Return [x, y] of the center of cell containing provided text 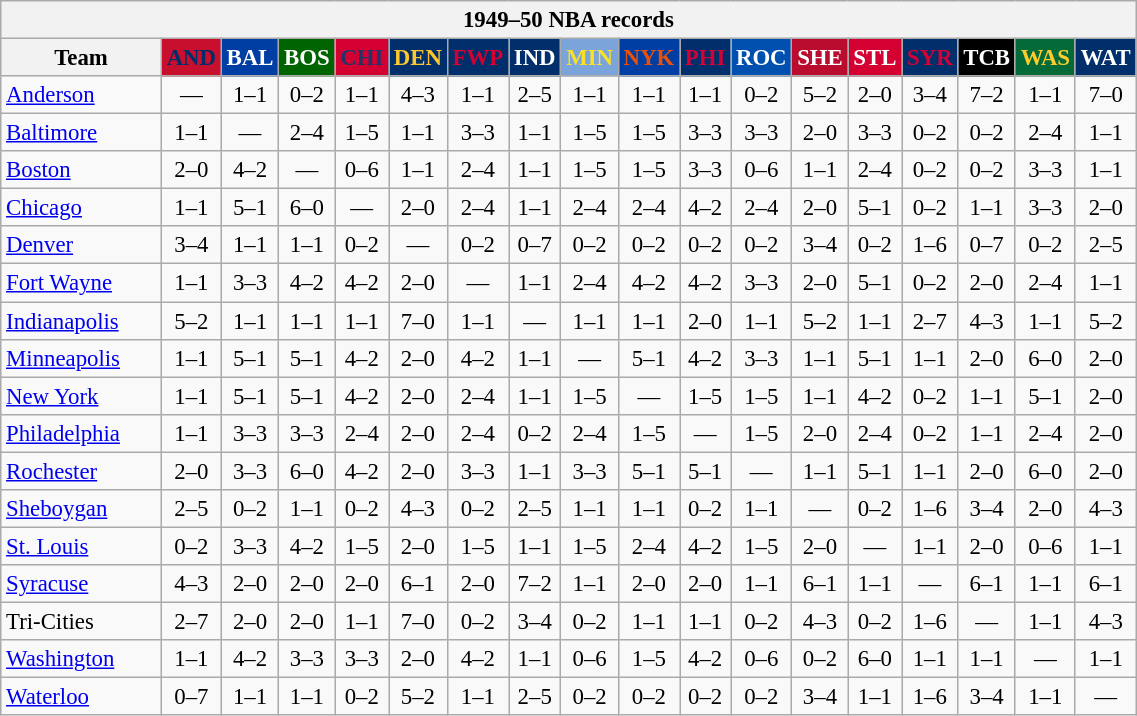
Washington [82, 659]
Indianapolis [82, 321]
Denver [82, 245]
MIN [590, 58]
AND [191, 58]
ROC [762, 58]
STL [875, 58]
Philadelphia [82, 433]
Minneapolis [82, 358]
WAS [1045, 58]
SYR [930, 58]
SHE [820, 58]
Anderson [82, 95]
Waterloo [82, 697]
Syracuse [82, 584]
New York [82, 396]
FWP [478, 58]
IND [534, 58]
Boston [82, 170]
Tri-Cities [82, 621]
Team [82, 58]
DEN [418, 58]
BOS [307, 58]
Chicago [82, 208]
Sheboygan [82, 509]
St. Louis [82, 546]
BAL [250, 58]
1949–50 NBA records [568, 20]
Baltimore [82, 133]
Fort Wayne [82, 283]
NYK [648, 58]
WAT [1106, 58]
TCB [986, 58]
Rochester [82, 471]
CHI [362, 58]
PHI [706, 58]
